Capture the cell that displays the provided text and extract its (X, Y) central coordinate. 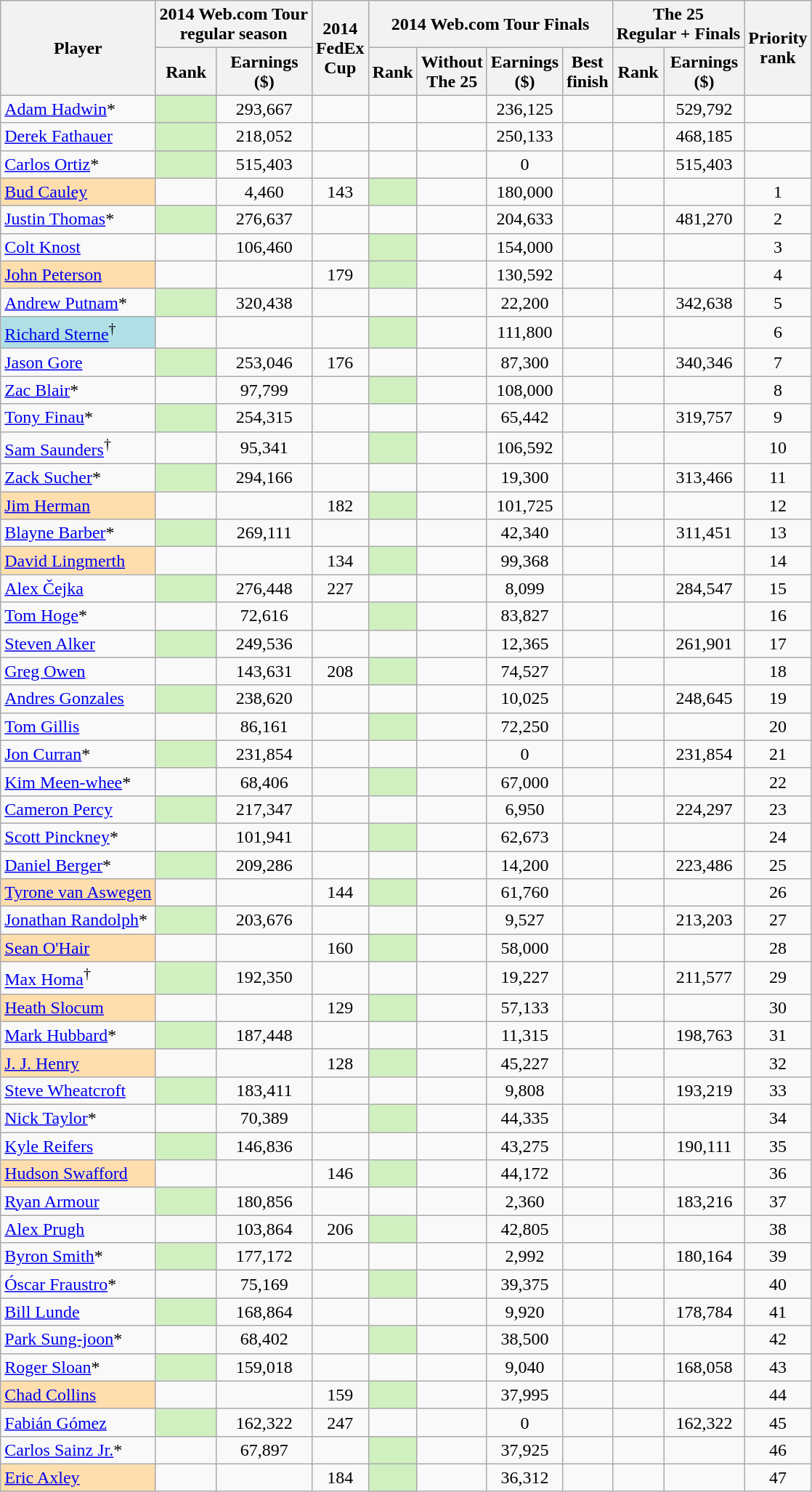
19,227 (524, 978)
146 (340, 1174)
236,125 (524, 109)
WithoutThe 25 (452, 71)
Roger Sloan* (78, 1367)
44 (778, 1395)
128 (340, 1063)
58,000 (524, 948)
2014 Web.com Tour Finals (490, 25)
111,800 (524, 333)
Mark Hubbard* (78, 1035)
6,950 (524, 809)
J. J. Henry (78, 1063)
Bill Lunde (78, 1312)
75,169 (264, 1284)
160 (340, 948)
143,631 (264, 671)
Tony Finau* (78, 418)
261,901 (705, 644)
180,856 (264, 1201)
45,227 (524, 1063)
41 (778, 1312)
36,312 (524, 1477)
2,360 (524, 1201)
101,941 (264, 837)
8 (778, 390)
182 (340, 506)
19 (778, 699)
Jonathan Randolph* (78, 920)
45 (778, 1422)
293,667 (264, 109)
22 (778, 782)
183,411 (264, 1091)
36 (778, 1174)
12,365 (524, 644)
Zack Sucher* (78, 478)
22,200 (524, 302)
13 (778, 533)
21 (778, 754)
209,286 (264, 865)
3 (778, 247)
62,673 (524, 837)
Jason Gore (78, 362)
87,300 (524, 362)
9 (778, 418)
34 (778, 1119)
Player (78, 48)
Greg Owen (78, 671)
103,864 (264, 1229)
144 (340, 893)
276,637 (264, 219)
176 (340, 362)
340,346 (705, 362)
30 (778, 1007)
Andres Gonzales (78, 699)
9,527 (524, 920)
342,638 (705, 302)
Eric Axley (78, 1477)
47 (778, 1477)
311,451 (705, 533)
43,275 (524, 1146)
4 (778, 275)
253,046 (264, 362)
Nick Taylor* (78, 1119)
8,099 (524, 588)
25 (778, 865)
4,460 (264, 192)
2,992 (524, 1257)
529,792 (705, 109)
154,000 (524, 247)
86,161 (264, 726)
1 (778, 192)
Carlos Ortiz* (78, 164)
14,200 (524, 865)
Cameron Percy (78, 809)
10 (778, 447)
46 (778, 1450)
Zac Blair* (78, 390)
23 (778, 809)
217,347 (264, 809)
Priorityrank (778, 48)
213,203 (705, 920)
Alex Prugh (78, 1229)
70,389 (264, 1119)
Kyle Reifers (78, 1146)
Park Sung-joon* (78, 1339)
9,808 (524, 1091)
468,185 (705, 137)
David Lingmerth (78, 561)
294,166 (264, 478)
72,250 (524, 726)
Derek Fathauer (78, 137)
72,616 (264, 616)
276,448 (264, 588)
68,406 (264, 782)
42,340 (524, 533)
101,725 (524, 506)
284,547 (705, 588)
250,133 (524, 137)
Byron Smith* (78, 1257)
42,805 (524, 1229)
6 (778, 333)
15 (778, 588)
31 (778, 1035)
190,111 (705, 1146)
Steven Alker (78, 644)
39,375 (524, 1284)
Andrew Putnam* (78, 302)
180,000 (524, 192)
208 (340, 671)
37,925 (524, 1450)
28 (778, 948)
Heath Slocum (78, 1007)
146,836 (264, 1146)
7 (778, 362)
238,620 (264, 699)
223,486 (705, 865)
14 (778, 561)
43 (778, 1367)
481,270 (705, 219)
Bud Cauley (78, 192)
11,315 (524, 1035)
35 (778, 1146)
24 (778, 837)
9,040 (524, 1367)
95,341 (264, 447)
83,827 (524, 616)
Blayne Barber* (78, 533)
12 (778, 506)
Fabián Gómez (78, 1422)
16 (778, 616)
Daniel Berger* (78, 865)
5 (778, 302)
203,676 (264, 920)
97,799 (264, 390)
67,000 (524, 782)
38,500 (524, 1339)
180,164 (705, 1257)
26 (778, 893)
32 (778, 1063)
Justin Thomas* (78, 219)
20 (778, 726)
Scott Pinckney* (78, 837)
33 (778, 1091)
61,760 (524, 893)
Kim Meen-whee* (78, 782)
57,133 (524, 1007)
37 (778, 1201)
27 (778, 920)
Tyrone van Aswegen (78, 893)
187,448 (264, 1035)
224,297 (705, 809)
227 (340, 588)
Sam Saunders† (78, 447)
2014FedExCup (340, 48)
Carlos Sainz Jr.* (78, 1450)
108,000 (524, 390)
198,763 (705, 1035)
178,784 (705, 1312)
2014 Web.com Tourregular season (234, 25)
130,592 (524, 275)
211,577 (705, 978)
168,864 (264, 1312)
Chad Collins (78, 1395)
9,920 (524, 1312)
The 25Regular + Finals (678, 25)
179 (340, 275)
168,058 (705, 1367)
Jon Curran* (78, 754)
John Peterson (78, 275)
319,757 (705, 418)
193,219 (705, 1091)
39 (778, 1257)
159 (340, 1395)
106,460 (264, 247)
206 (340, 1229)
129 (340, 1007)
134 (340, 561)
Hudson Swafford (78, 1174)
2 (778, 219)
18 (778, 671)
Max Homa† (78, 978)
Adam Hadwin* (78, 109)
44,335 (524, 1119)
Ryan Armour (78, 1201)
249,536 (264, 644)
67,897 (264, 1450)
68,402 (264, 1339)
11 (778, 478)
Óscar Fraustro* (78, 1284)
218,052 (264, 137)
44,172 (524, 1174)
204,633 (524, 219)
37,995 (524, 1395)
143 (340, 192)
320,438 (264, 302)
Sean O'Hair (78, 948)
177,172 (264, 1257)
Bestfinish (588, 71)
Colt Knost (78, 247)
Steve Wheatcroft (78, 1091)
Richard Sterne† (78, 333)
313,466 (705, 478)
40 (778, 1284)
38 (778, 1229)
106,592 (524, 447)
99,368 (524, 561)
247 (340, 1422)
Alex Čejka (78, 588)
17 (778, 644)
74,527 (524, 671)
192,350 (264, 978)
183,216 (705, 1201)
10,025 (524, 699)
Tom Hoge* (78, 616)
65,442 (524, 418)
42 (778, 1339)
184 (340, 1477)
19,300 (524, 478)
269,111 (264, 533)
Jim Herman (78, 506)
Tom Gillis (78, 726)
248,645 (705, 699)
29 (778, 978)
254,315 (264, 418)
159,018 (264, 1367)
